Locate the cell with the specified text and output its [x, y] center coordinate. 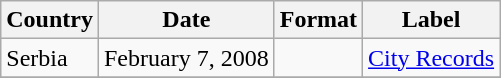
Format [318, 20]
Country [50, 20]
February 7, 2008 [186, 58]
Serbia [50, 58]
Date [186, 20]
City Records [432, 58]
Label [432, 20]
